Output the [X, Y] coordinate of the center of the cell containing the given text.  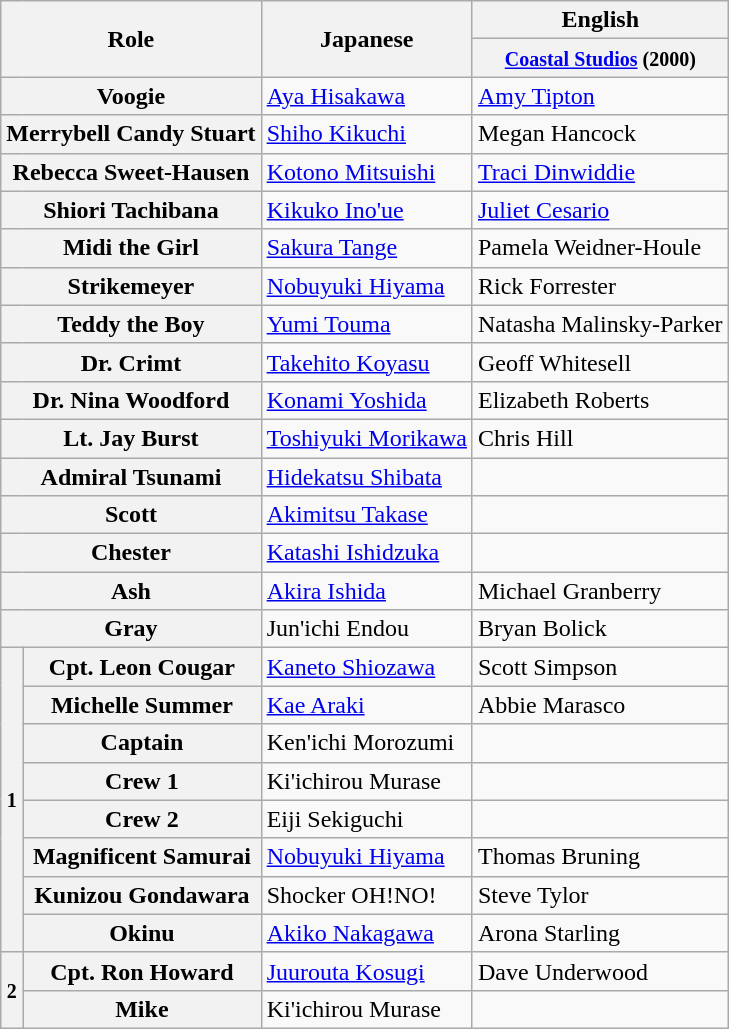
Kaneto Shiozawa [366, 667]
Chris Hill [600, 438]
Akira Ishida [366, 591]
Kae Araki [366, 705]
Captain [142, 743]
Rick Forrester [600, 286]
Gray [131, 629]
Dr. Nina Woodford [131, 400]
Hidekatsu Shibata [366, 477]
Kunizou Gondawara [142, 895]
Scott [131, 515]
Kikuko Ino'ue [366, 210]
Jun'ichi Endou [366, 629]
Kotono Mitsuishi [366, 172]
Teddy the Boy [131, 324]
Katashi Ishidzuka [366, 553]
1 [12, 800]
Aya Hisakawa [366, 96]
Thomas Bruning [600, 857]
Konami Yoshida [366, 400]
Cpt. Leon Cougar [142, 667]
Akiko Nakagawa [366, 933]
Sakura Tange [366, 248]
English [600, 20]
Dr. Crimt [131, 362]
Bryan Bolick [600, 629]
Ash [131, 591]
Admiral Tsunami [131, 477]
Okinu [142, 933]
Crew 2 [142, 819]
Chester [131, 553]
Role [131, 39]
Rebecca Sweet-Hausen [131, 172]
Merrybell Candy Stuart [131, 134]
Mike [142, 1009]
Japanese [366, 39]
Dave Underwood [600, 971]
Natasha Malinsky-Parker [600, 324]
Shiho Kikuchi [366, 134]
Lt. Jay Burst [131, 438]
Steve Tylor [600, 895]
Toshiyuki Morikawa [366, 438]
Geoff Whitesell [600, 362]
Crew 1 [142, 781]
Cpt. Ron Howard [142, 971]
Midi the Girl [131, 248]
Magnificent Samurai [142, 857]
Eiji Sekiguchi [366, 819]
Michael Granberry [600, 591]
Juurouta Kosugi [366, 971]
Takehito Koyasu [366, 362]
Elizabeth Roberts [600, 400]
Coastal Studios (2000) [600, 58]
Strikemeyer [131, 286]
2 [12, 990]
Pamela Weidner-Houle [600, 248]
Yumi Touma [366, 324]
Shocker OH!NO! [366, 895]
Michelle Summer [142, 705]
Scott Simpson [600, 667]
Megan Hancock [600, 134]
Abbie Marasco [600, 705]
Ken'ichi Morozumi [366, 743]
Amy Tipton [600, 96]
Juliet Cesario [600, 210]
Shiori Tachibana [131, 210]
Akimitsu Takase [366, 515]
Traci Dinwiddie [600, 172]
Voogie [131, 96]
Arona Starling [600, 933]
